For the text-containing cell, return its midpoint in [X, Y] coordinate format. 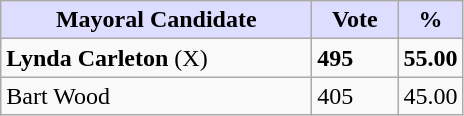
55.00 [430, 58]
Lynda Carleton (X) [156, 58]
45.00 [430, 96]
405 [355, 96]
% [430, 20]
495 [355, 58]
Bart Wood [156, 96]
Mayoral Candidate [156, 20]
Vote [355, 20]
